Capture the cell that displays the provided text and extract its (X, Y) central coordinate. 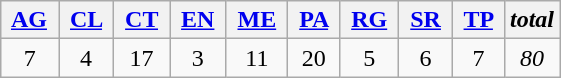
11 (257, 58)
20 (314, 58)
SR (426, 20)
CT (142, 20)
17 (142, 58)
3 (198, 58)
AG (30, 20)
CL (86, 20)
5 (370, 58)
6 (426, 58)
RG (370, 20)
PA (314, 20)
4 (86, 58)
80 (532, 58)
TP (478, 20)
EN (198, 20)
ME (257, 20)
total (532, 20)
